Pinpoint the cell where the given text exists, returning its (x, y) midpoint coordinate. 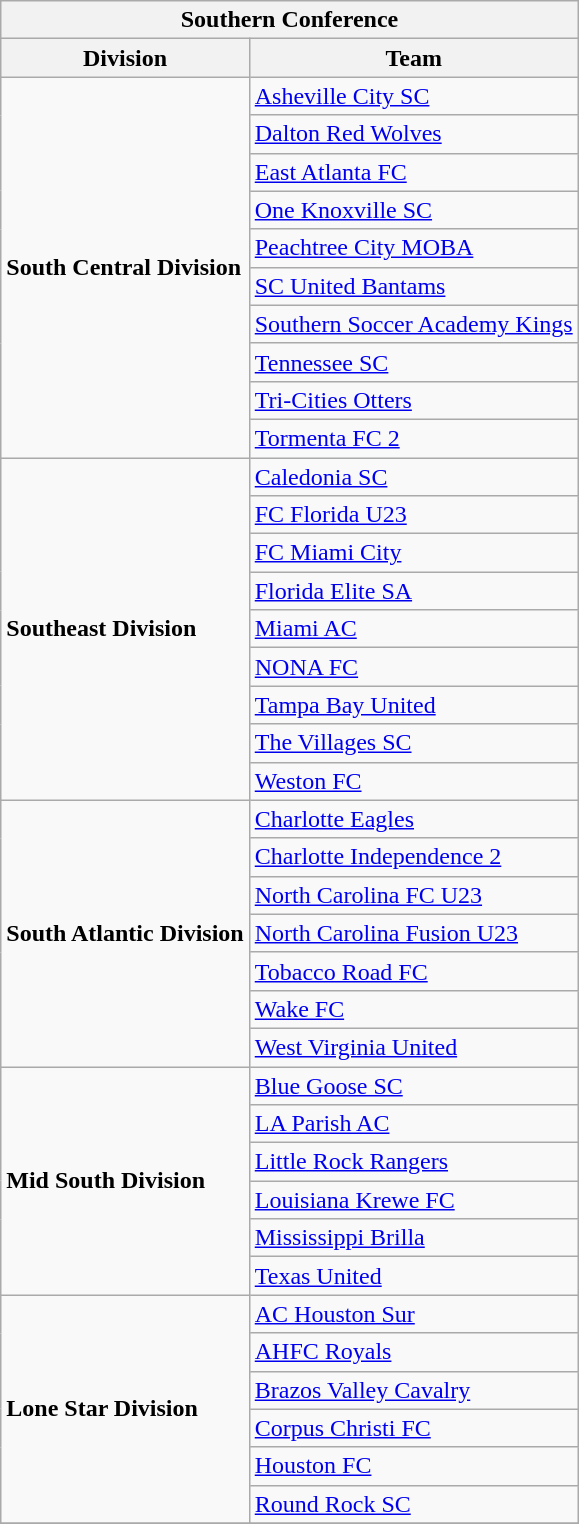
Southern Conference (290, 20)
SC United Bantams (414, 286)
Lone Star Division (125, 1409)
One Knoxville SC (414, 210)
Texas United (414, 1276)
Southeast Division (125, 630)
Blue Goose SC (414, 1085)
Louisiana Krewe FC (414, 1200)
Corpus Christi FC (414, 1428)
Charlotte Eagles (414, 819)
North Carolina Fusion U23 (414, 933)
North Carolina FC U23 (414, 895)
Mississippi Brilla (414, 1238)
Wake FC (414, 1009)
Asheville City SC (414, 96)
NONA FC (414, 667)
Team (414, 58)
AC Houston Sur (414, 1314)
Weston FC (414, 781)
FC Florida U23 (414, 515)
Tennessee SC (414, 362)
Brazos Valley Cavalry (414, 1390)
South Atlantic Division (125, 933)
South Central Division (125, 268)
Florida Elite SA (414, 591)
East Atlanta FC (414, 172)
Peachtree City MOBA (414, 248)
West Virginia United (414, 1047)
AHFC Royals (414, 1352)
Little Rock Rangers (414, 1162)
Mid South Division (125, 1180)
Charlotte Independence 2 (414, 857)
Houston FC (414, 1466)
Dalton Red Wolves (414, 134)
Miami AC (414, 629)
Tormenta FC 2 (414, 438)
Tobacco Road FC (414, 971)
LA Parish AC (414, 1124)
The Villages SC (414, 743)
Caledonia SC (414, 477)
Southern Soccer Academy Kings (414, 324)
Round Rock SC (414, 1504)
Tri-Cities Otters (414, 400)
Division (125, 58)
Tampa Bay United (414, 705)
FC Miami City (414, 553)
